Determine the (x, y) coordinate at the center of the cell enclosing the given text.  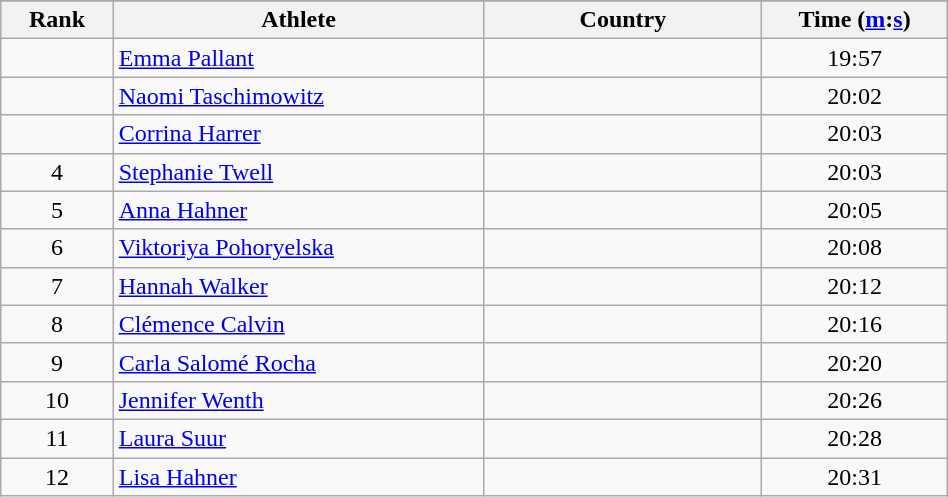
Country (623, 20)
20:08 (854, 248)
20:28 (854, 438)
8 (57, 324)
9 (57, 362)
20:05 (854, 210)
7 (57, 286)
Naomi Taschimowitz (298, 96)
Laura Suur (298, 438)
Athlete (298, 20)
5 (57, 210)
12 (57, 477)
10 (57, 400)
Emma Pallant (298, 58)
Carla Salomé Rocha (298, 362)
20:16 (854, 324)
20:20 (854, 362)
20:12 (854, 286)
11 (57, 438)
4 (57, 172)
Lisa Hahner (298, 477)
Rank (57, 20)
Hannah Walker (298, 286)
Clémence Calvin (298, 324)
20:31 (854, 477)
Corrina Harrer (298, 134)
20:02 (854, 96)
Anna Hahner (298, 210)
Stephanie Twell (298, 172)
Viktoriya Pohoryelska (298, 248)
Time (m:s) (854, 20)
Jennifer Wenth (298, 400)
19:57 (854, 58)
20:26 (854, 400)
6 (57, 248)
